For the text-containing cell, return its midpoint in [X, Y] coordinate format. 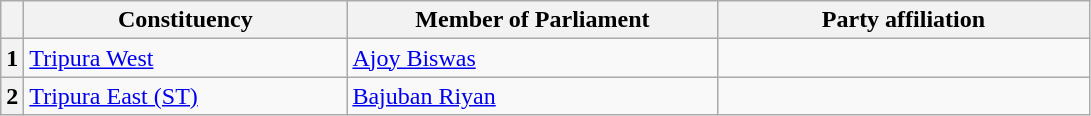
Member of Parliament [532, 20]
Ajoy Biswas [532, 58]
Tripura West [186, 58]
Bajuban Riyan [532, 96]
Tripura East (ST) [186, 96]
Party affiliation [904, 20]
1 [12, 58]
Constituency [186, 20]
2 [12, 96]
